Locate the cell with the specified text and output its (X, Y) center coordinate. 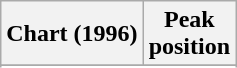
Peakposition (189, 34)
Chart (1996) (72, 34)
